Identify which cell holds the provided text, then report its (X, Y) central coordinate. 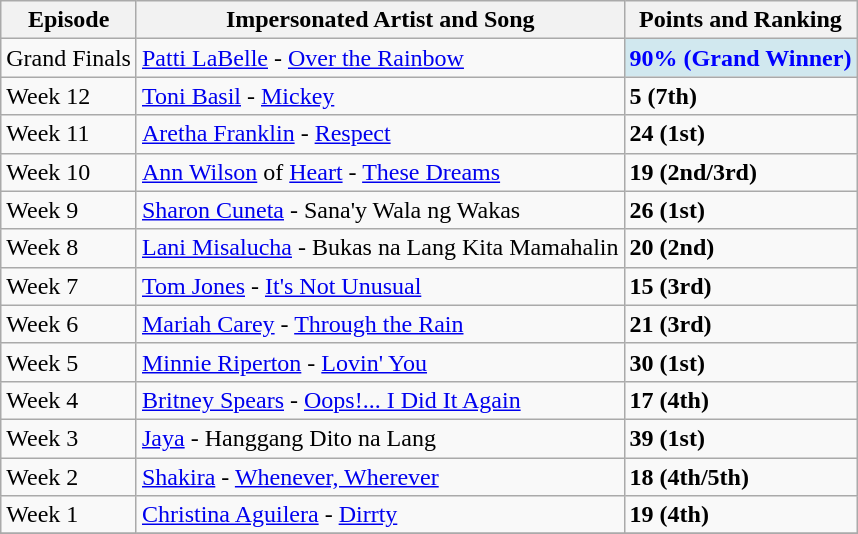
19 (4th) (740, 515)
20 (2nd) (740, 248)
Week 10 (69, 172)
5 (7th) (740, 96)
24 (1st) (740, 134)
15 (3rd) (740, 286)
Minnie Riperton - Lovin' You (380, 362)
30 (1st) (740, 362)
Britney Spears - Oops!... I Did It Again (380, 400)
Week 5 (69, 362)
Week 6 (69, 324)
17 (4th) (740, 400)
Week 8 (69, 248)
Mariah Carey - Through the Rain (380, 324)
Points and Ranking (740, 20)
21 (3rd) (740, 324)
Week 1 (69, 515)
Week 12 (69, 96)
Grand Finals (69, 58)
Jaya - Hanggang Dito na Lang (380, 438)
Aretha Franklin - Respect (380, 134)
90% (Grand Winner) (740, 58)
Ann Wilson of Heart - These Dreams (380, 172)
39 (1st) (740, 438)
Impersonated Artist and Song (380, 20)
26 (1st) (740, 210)
Patti LaBelle - Over the Rainbow (380, 58)
Christina Aguilera - Dirrty (380, 515)
Lani Misalucha - Bukas na Lang Kita Mamahalin (380, 248)
Week 4 (69, 400)
Shakira - Whenever, Wherever (380, 477)
Sharon Cuneta - Sana'y Wala ng Wakas (380, 210)
Week 2 (69, 477)
Week 9 (69, 210)
Week 11 (69, 134)
Toni Basil - Mickey (380, 96)
18 (4th/5th) (740, 477)
Tom Jones - It's Not Unusual (380, 286)
Week 3 (69, 438)
Week 7 (69, 286)
Episode (69, 20)
19 (2nd/3rd) (740, 172)
